Capture the cell that displays the provided text and extract its [x, y] central coordinate. 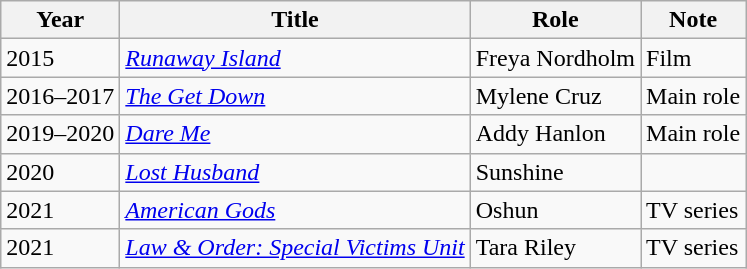
Note [694, 20]
2016–2017 [60, 96]
2015 [60, 58]
Addy Hanlon [555, 134]
Law & Order: Special Victims Unit [295, 248]
Tara Riley [555, 248]
2020 [60, 172]
Film [694, 58]
The Get Down [295, 96]
Sunshine [555, 172]
Mylene Cruz [555, 96]
Oshun [555, 210]
Runaway Island [295, 58]
Lost Husband [295, 172]
2019–2020 [60, 134]
Role [555, 20]
Freya Nordholm [555, 58]
American Gods [295, 210]
Dare Me [295, 134]
Year [60, 20]
Title [295, 20]
